Locate the cell with the specified text and output its [x, y] center coordinate. 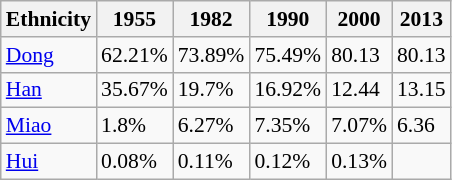
12.44 [359, 90]
13.15 [422, 90]
0.12% [288, 162]
Han [48, 90]
1.8% [134, 126]
Dong [48, 55]
Miao [48, 126]
16.92% [288, 90]
0.11% [212, 162]
7.07% [359, 126]
Hui [48, 162]
1982 [212, 19]
73.89% [212, 55]
75.49% [288, 55]
0.13% [359, 162]
7.35% [288, 126]
19.7% [212, 90]
62.21% [134, 55]
Ethnicity [48, 19]
6.36 [422, 126]
35.67% [134, 90]
0.08% [134, 162]
1955 [134, 19]
2013 [422, 19]
1990 [288, 19]
2000 [359, 19]
6.27% [212, 126]
